Pinpoint the cell where the given text exists, returning its (X, Y) midpoint coordinate. 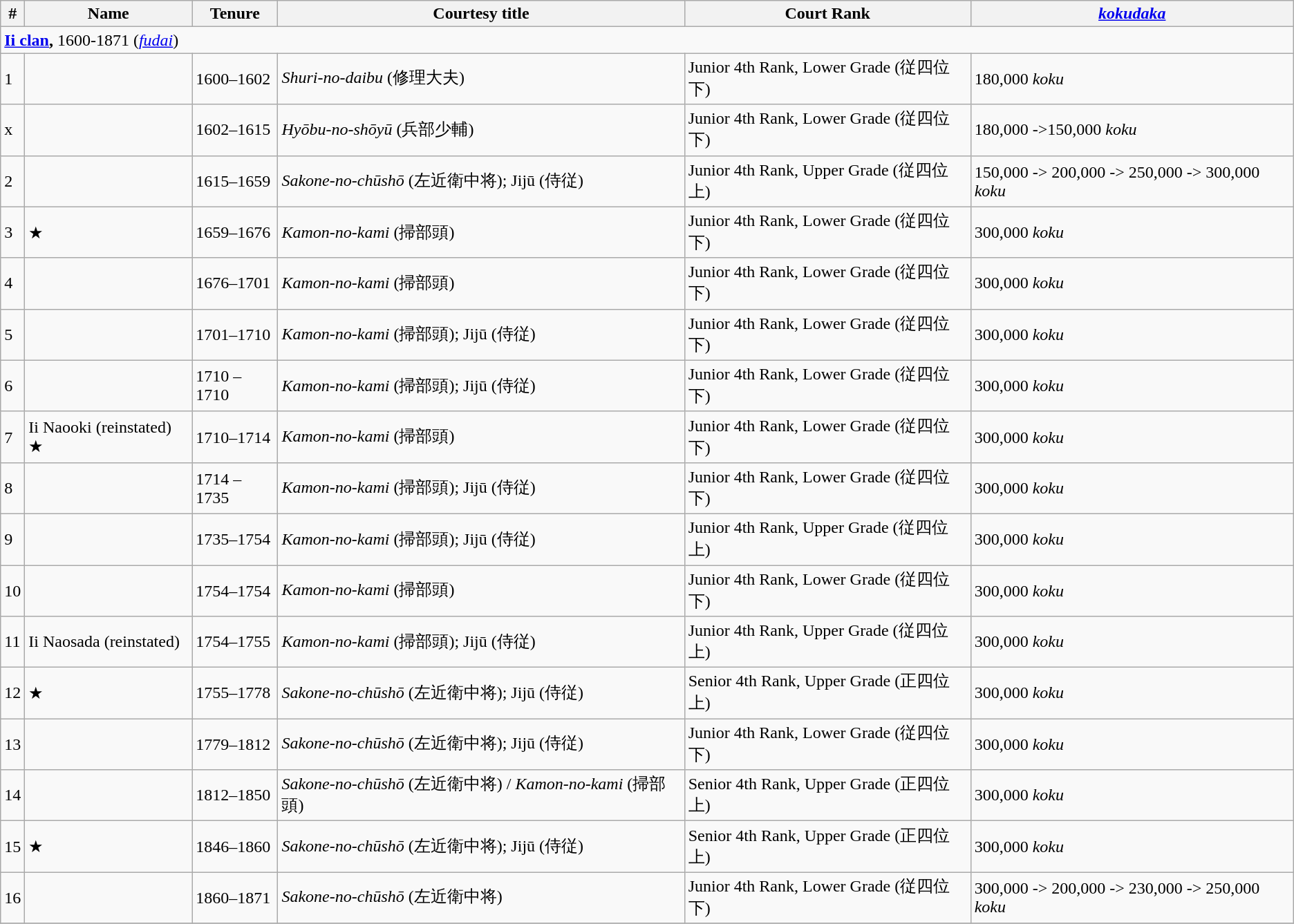
1600–1602 (235, 79)
1755–1778 (235, 693)
Ii Naosada (reinstated) (109, 642)
1812–1850 (235, 795)
180,000 koku (1132, 79)
1 (12, 79)
# (12, 14)
x (12, 130)
9 (12, 539)
1779–1812 (235, 744)
Ii Naooki (reinstated) ★ (109, 437)
1710 –1710 (235, 386)
Tenure (235, 14)
1710–1714 (235, 437)
Hyōbu-no-shōyū (兵部少輔) (481, 130)
1659–1676 (235, 232)
1754–1754 (235, 591)
1860–1871 (235, 898)
7 (12, 437)
1602–1615 (235, 130)
1846–1860 (235, 847)
300,000 -> 200,000 -> 230,000 -> 250,000 koku (1132, 898)
8 (12, 488)
15 (12, 847)
10 (12, 591)
1615–1659 (235, 181)
2 (12, 181)
5 (12, 334)
Court Rank (827, 14)
Sakone-no-chūshō (左近衛中将) (481, 898)
4 (12, 283)
Sakone-no-chūshō (左近衛中将) / Kamon-no-kami (掃部頭) (481, 795)
Courtesy title (481, 14)
1735–1754 (235, 539)
Name (109, 14)
kokudaka (1132, 14)
1676–1701 (235, 283)
16 (12, 898)
11 (12, 642)
Shuri-no-daibu (修理大夫) (481, 79)
14 (12, 795)
13 (12, 744)
12 (12, 693)
Ii clan, 1600-1871 (fudai) (647, 40)
1714 –1735 (235, 488)
1754–1755 (235, 642)
1701–1710 (235, 334)
3 (12, 232)
150,000 -> 200,000 -> 250,000 -> 300,000 koku (1132, 181)
6 (12, 386)
180,000 ->150,000 koku (1132, 130)
